Detect which cell encompasses the target text, then output its [x, y] center coordinate. 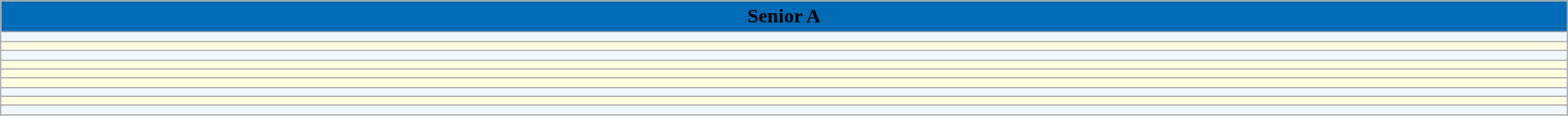
Senior A [784, 17]
